For the text-containing cell, return its midpoint in (X, Y) coordinate format. 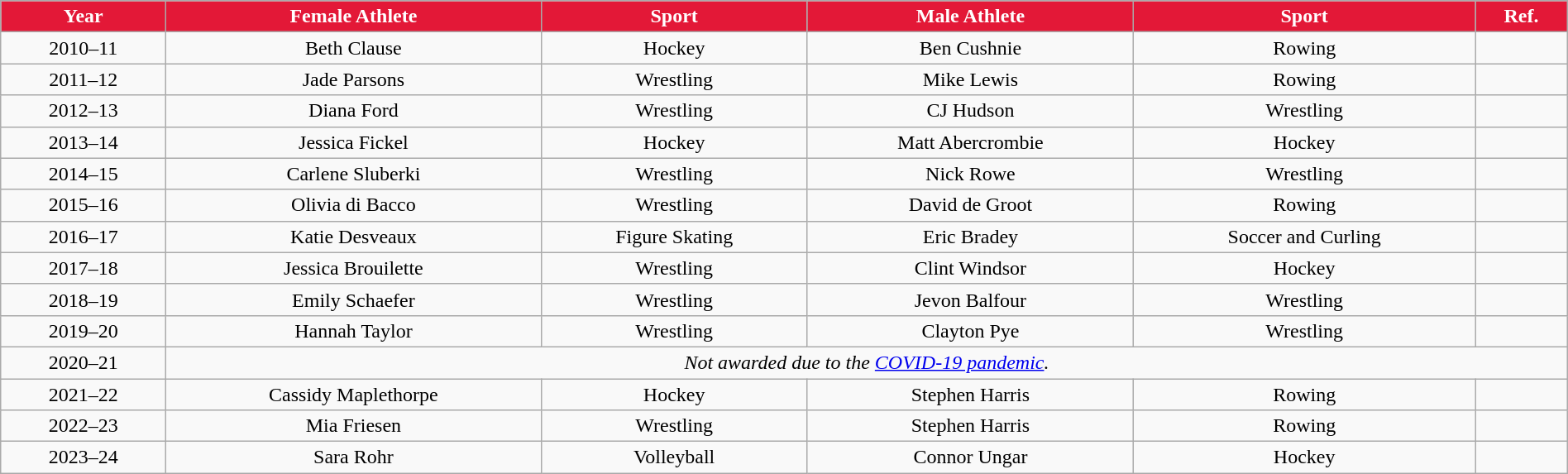
Carlene Sluberki (354, 174)
2023–24 (84, 457)
2017–18 (84, 268)
Year (84, 17)
Jade Parsons (354, 79)
Clint Windsor (971, 268)
Cassidy Maplethorpe (354, 395)
Not awarded due to the COVID-19 pandemic. (867, 362)
2013–14 (84, 142)
Clayton Pye (971, 331)
Soccer and Curling (1305, 237)
Volleyball (674, 457)
2011–12 (84, 79)
Diana Ford (354, 111)
CJ Hudson (971, 111)
Male Athlete (971, 17)
2010–11 (84, 48)
2021–22 (84, 395)
Emily Schaefer (354, 299)
2014–15 (84, 174)
Matt Abercrombie (971, 142)
Nick Rowe (971, 174)
Figure Skating (674, 237)
Connor Ungar (971, 457)
2018–19 (84, 299)
Female Athlete (354, 17)
Katie Desveaux (354, 237)
Eric Bradey (971, 237)
Jevon Balfour (971, 299)
Mia Friesen (354, 426)
2015–16 (84, 205)
2019–20 (84, 331)
Hannah Taylor (354, 331)
Ref. (1522, 17)
Mike Lewis (971, 79)
2022–23 (84, 426)
Jessica Brouilette (354, 268)
2020–21 (84, 362)
2012–13 (84, 111)
2016–17 (84, 237)
Ben Cushnie (971, 48)
David de Groot (971, 205)
Sara Rohr (354, 457)
Jessica Fickel (354, 142)
Olivia di Bacco (354, 205)
Beth Clause (354, 48)
